Capture the cell that displays the provided text and extract its (X, Y) central coordinate. 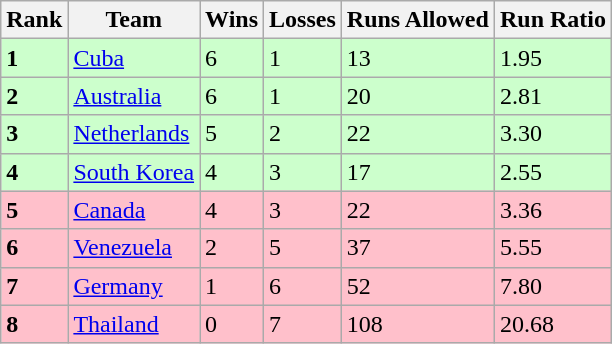
Runs Allowed (418, 20)
Germany (134, 286)
2.55 (552, 172)
20 (418, 96)
7.80 (552, 286)
3.30 (552, 134)
0 (232, 324)
Venezuela (134, 248)
3.36 (552, 210)
37 (418, 248)
17 (418, 172)
1.95 (552, 58)
2.81 (552, 96)
Team (134, 20)
Australia (134, 96)
Netherlands (134, 134)
South Korea (134, 172)
Rank (34, 20)
5.55 (552, 248)
20.68 (552, 324)
Cuba (134, 58)
8 (34, 324)
Run Ratio (552, 20)
108 (418, 324)
Wins (232, 20)
Losses (303, 20)
52 (418, 286)
Canada (134, 210)
13 (418, 58)
Thailand (134, 324)
